Detect which cell encompasses the target text, then output its (X, Y) center coordinate. 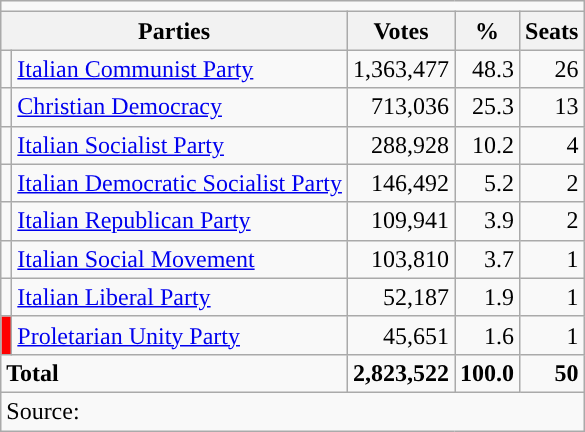
1,363,477 (400, 69)
Proletarian Unity Party (180, 335)
52,187 (400, 297)
25.3 (486, 107)
288,928 (400, 145)
Total (174, 373)
Italian Republican Party (180, 221)
5.2 (486, 183)
26 (552, 69)
3.7 (486, 259)
Italian Socialist Party (180, 145)
100.0 (486, 373)
Source: (292, 411)
146,492 (400, 183)
3.9 (486, 221)
Italian Communist Party (180, 69)
10.2 (486, 145)
Italian Democratic Socialist Party (180, 183)
48.3 (486, 69)
4 (552, 145)
713,036 (400, 107)
Italian Social Movement (180, 259)
45,651 (400, 335)
1.6 (486, 335)
Italian Liberal Party (180, 297)
% (486, 31)
Seats (552, 31)
2,823,522 (400, 373)
1.9 (486, 297)
103,810 (400, 259)
Parties (174, 31)
109,941 (400, 221)
50 (552, 373)
Christian Democracy (180, 107)
Votes (400, 31)
13 (552, 107)
